Capture the cell that displays the provided text and extract its [X, Y] central coordinate. 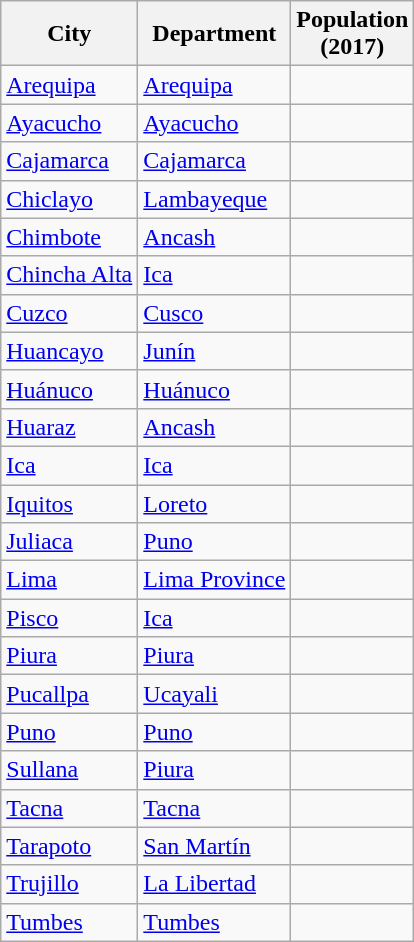
Huaraz [70, 427]
Lima Province [214, 580]
Ucayali [214, 694]
Pisco [70, 618]
San Martín [214, 846]
City [70, 34]
Iquitos [70, 503]
Cusco [214, 313]
Juliaca [70, 542]
Junín [214, 351]
Tarapoto [70, 846]
Pucallpa [70, 694]
La Libertad [214, 884]
Population(2017) [352, 34]
Chiclayo [70, 199]
Sullana [70, 770]
Cuzco [70, 313]
Loreto [214, 503]
Lambayeque [214, 199]
Chimbote [70, 237]
Trujillo [70, 884]
Chincha Alta [70, 275]
Department [214, 34]
Lima [70, 580]
Huancayo [70, 351]
